Identify which cell holds the provided text, then report its [x, y] central coordinate. 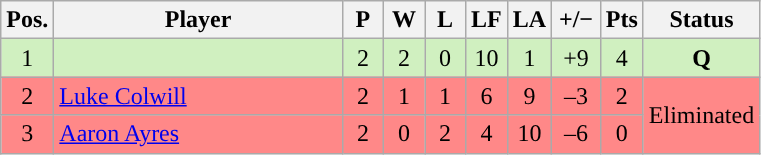
Eliminated [701, 115]
Pts [622, 20]
–3 [576, 96]
Luke Colwill [198, 96]
+/− [576, 20]
W [404, 20]
Aaron Ayres [198, 134]
LF [487, 20]
P [362, 20]
L [444, 20]
9 [529, 96]
Pos. [28, 20]
Player [198, 20]
–6 [576, 134]
6 [487, 96]
+9 [576, 58]
Q [701, 58]
3 [28, 134]
Status [701, 20]
LA [529, 20]
